Scan for the cell matching the given text and deliver its [X, Y] coordinate at center. 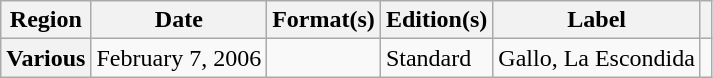
Date [179, 20]
Gallo, La Escondida [597, 58]
Region [46, 20]
Edition(s) [436, 20]
Format(s) [324, 20]
Various [46, 58]
Standard [436, 58]
Label [597, 20]
February 7, 2006 [179, 58]
